Locate the cell with the specified text and output its [X, Y] center coordinate. 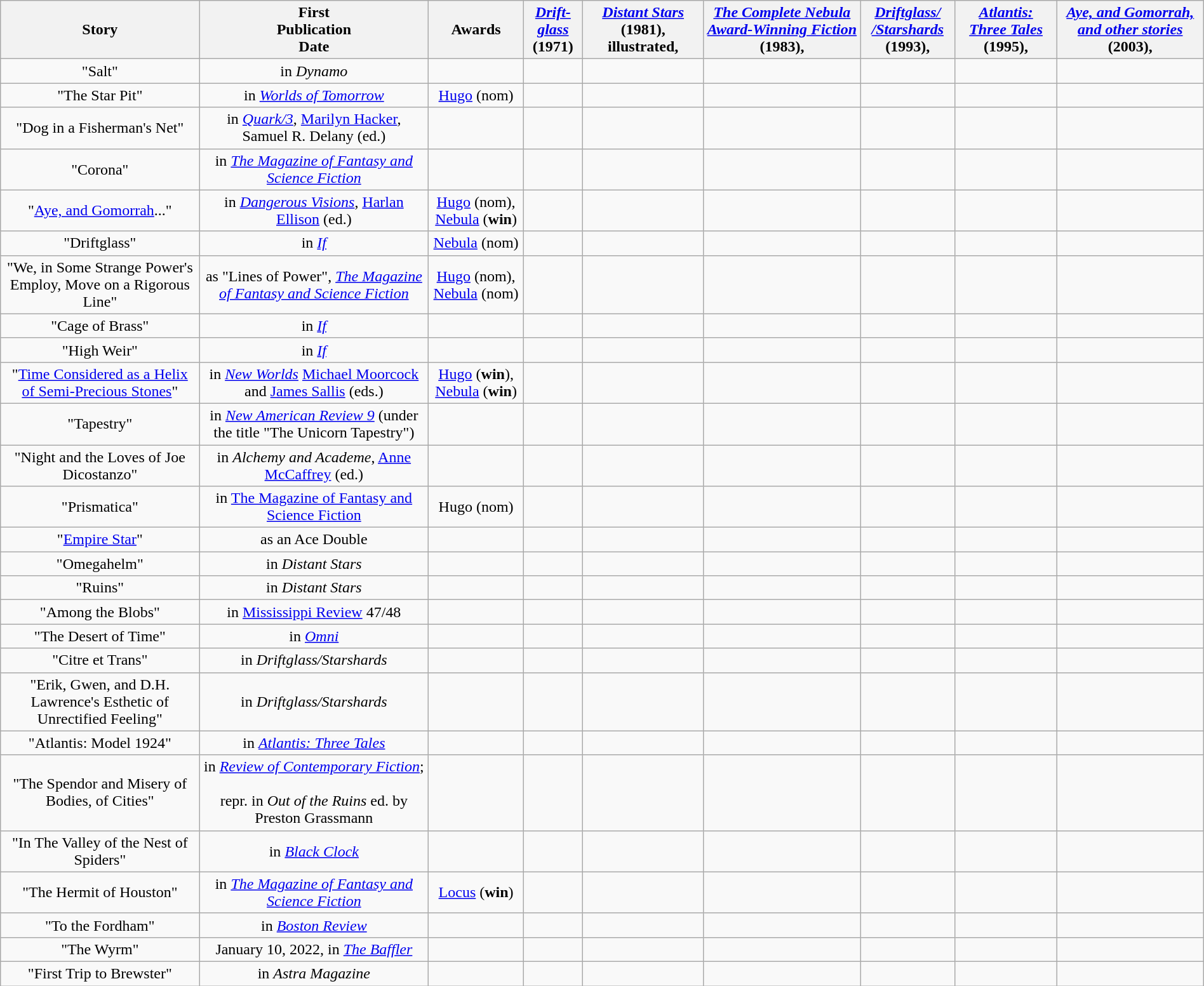
"We, in Some Strange Power's Employ, Move on a Rigorous Line" [100, 284]
"The Desert of Time" [100, 636]
in Black Clock [314, 851]
in Astra Magazine [314, 973]
Hugo (win), Nebula (win) [476, 382]
"Salt" [100, 71]
"The Hermit of Houston" [100, 893]
"Time Considered as a Helix of Semi-Precious Stones" [100, 382]
"Night and the Loves of Joe Dicostanzo" [100, 465]
Hugo (nom), Nebula (win) [476, 211]
"Dog in a Fisherman's Net" [100, 128]
Distant Stars (1981), illustrated, [643, 30]
in Quark/3, Marilyn Hacker, Samuel R. Delany (ed.) [314, 128]
"Aye, and Gomorrah..." [100, 211]
in Worlds of Tomorrow [314, 95]
in Boston Review [314, 925]
First Publication Date [314, 30]
"Erik, Gwen, and D.H. Lawrence's Esthetic of Unrectified Feeling" [100, 702]
"Among the Blobs" [100, 612]
Locus (win) [476, 893]
Aye, and Gomorrah, and other stories (2003), [1130, 30]
"Empire Star" [100, 540]
Nebula (nom) [476, 243]
in Atlantis: Three Tales [314, 743]
"In The Valley of the Nest of Spiders" [100, 851]
"Ruins" [100, 588]
"To the Fordham" [100, 925]
in Review of Contemporary Fiction; repr. in Out of the Ruins ed. by Preston Grassmann [314, 792]
Drift-glass (1971) [552, 30]
in Dynamo [314, 71]
"Tapestry" [100, 424]
"The Spendor and Misery of Bodies, of Cities" [100, 792]
"Corona" [100, 169]
in New Worlds Michael Moorcock and James Sallis (eds.) [314, 382]
Story [100, 30]
Driftglass//Starshards (1993), [908, 30]
in Omni [314, 636]
"Cage of Brass" [100, 326]
January 10, 2022, in The Baffler [314, 949]
Awards [476, 30]
Hugo (nom), Nebula (nom) [476, 284]
as "Lines of Power", The Magazine of Fantasy and Science Fiction [314, 284]
in Dangerous Visions, Harlan Ellison (ed.) [314, 211]
Atlantis: Three Tales (1995), [1006, 30]
in Alchemy and Academe, Anne McCaffrey (ed.) [314, 465]
"First Trip to Brewster" [100, 973]
"The Star Pit" [100, 95]
"Citre et Trans" [100, 660]
in New American Review 9 (under the title "The Unicorn Tapestry") [314, 424]
in Mississippi Review 47/48 [314, 612]
"The Wyrm" [100, 949]
The Complete Nebula Award-Winning Fiction (1983), [782, 30]
"Driftglass" [100, 243]
as an Ace Double [314, 540]
"High Weir" [100, 350]
"Omegahelm" [100, 564]
"Prismatica" [100, 507]
"Atlantis: Model 1924" [100, 743]
